Locate the cell with the specified text and output its (x, y) center coordinate. 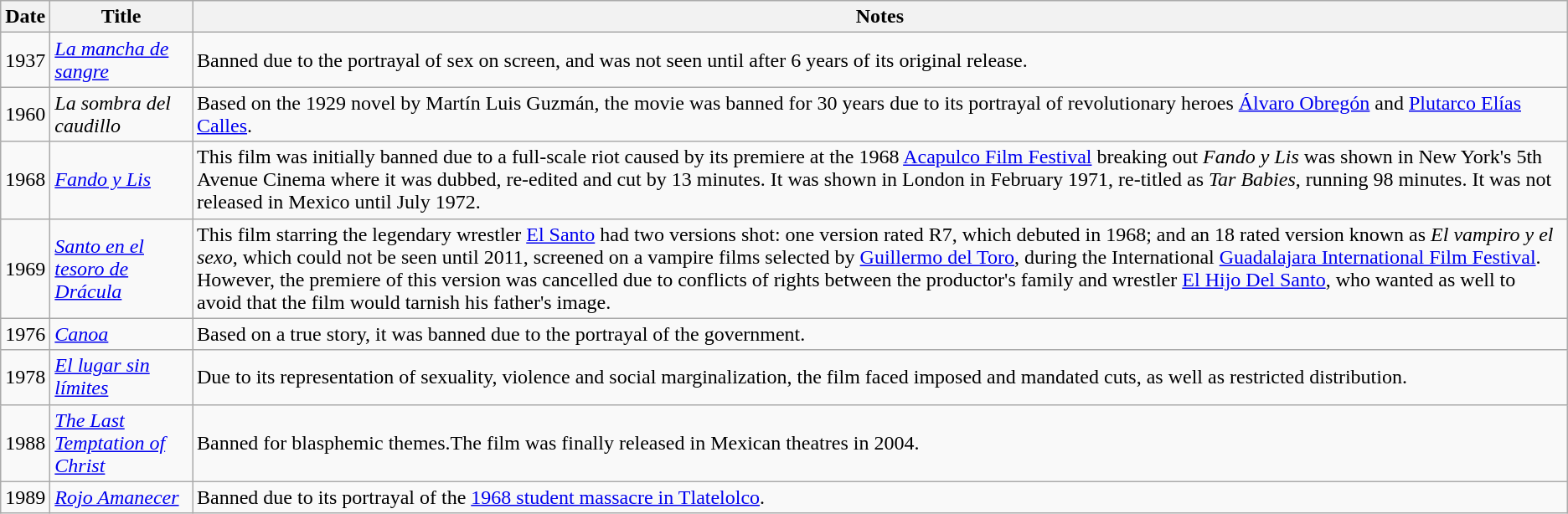
Banned due to the portrayal of sex on screen, and was not seen until after 6 years of its original release. (880, 60)
1988 (25, 443)
1968 (25, 180)
Canoa (121, 334)
1937 (25, 60)
Fando y Lis (121, 180)
1989 (25, 497)
Santo en el tesoro de Drácula (121, 268)
1960 (25, 114)
Notes (880, 17)
1976 (25, 334)
La sombra del caudillo (121, 114)
Rojo Amanecer (121, 497)
La mancha de sangre (121, 60)
1978 (25, 377)
Based on a true story, it was banned due to the portrayal of the government. (880, 334)
Banned for blasphemic themes.The film was finally released in Mexican theatres in 2004. (880, 443)
The Last Temptation of Christ (121, 443)
Banned due to its portrayal of the 1968 student massacre in Tlatelolco. (880, 497)
El lugar sin límites (121, 377)
1969 (25, 268)
Title (121, 17)
Date (25, 17)
